Output the (X, Y) coordinate of the center of the cell containing the given text.  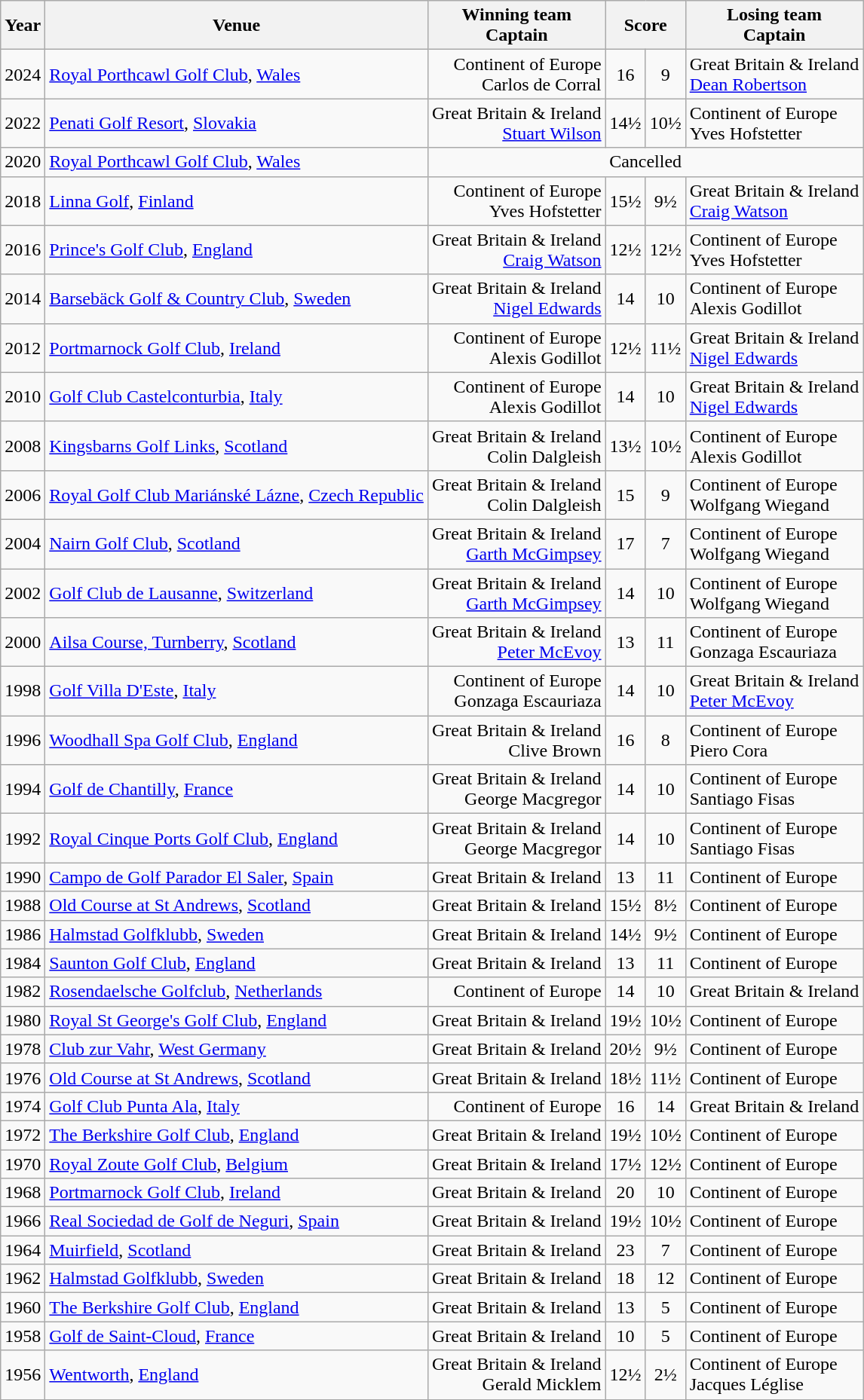
Venue (237, 26)
2020 (23, 162)
Barsebäck Golf & Country Club, Sweden (237, 298)
Great Britain & Ireland Clive Brown (516, 740)
Great Britain & Ireland Stuart Wilson (516, 124)
Score (645, 26)
2½ (665, 1374)
18½ (626, 1078)
1980 (23, 1020)
15 (626, 494)
Golf de Chantilly, France (237, 790)
Woodhall Spa Golf Club, England (237, 740)
1996 (23, 740)
Club zur Vahr, West Germany (237, 1049)
Muirfield, Scotland (237, 1250)
Year (23, 26)
Kingsbarns Golf Links, Scotland (237, 446)
1988 (23, 906)
2014 (23, 298)
Continent of Europe Piero Cora (774, 740)
2004 (23, 544)
Golf Club de Lausanne, Switzerland (237, 592)
1984 (23, 963)
1970 (23, 1164)
Golf de Saint-Cloud, France (237, 1336)
8½ (665, 906)
2010 (23, 396)
2002 (23, 592)
1974 (23, 1106)
1986 (23, 934)
1956 (23, 1374)
18 (626, 1279)
Real Sociedad de Golf de Neguri, Spain (237, 1221)
17 (626, 544)
Saunton Golf Club, England (237, 963)
Wentworth, England (237, 1374)
Losing team Captain (774, 26)
1998 (23, 692)
1966 (23, 1221)
1962 (23, 1279)
Royal Zoute Golf Club, Belgium (237, 1164)
Linna Golf, Finland (237, 200)
2018 (23, 200)
8 (665, 740)
1972 (23, 1135)
Royal Golf Club Mariánské Lázne, Czech Republic (237, 494)
Ailsa Course, Turnberry, Scotland (237, 642)
1992 (23, 838)
1976 (23, 1078)
1978 (23, 1049)
1958 (23, 1336)
17½ (626, 1164)
Campo de Golf Parador El Saler, Spain (237, 877)
2024 (23, 74)
2008 (23, 446)
Golf Club Punta Ala, Italy (237, 1106)
2000 (23, 642)
Golf Club Castelconturbia, Italy (237, 396)
Golf Villa D'Este, Italy (237, 692)
1994 (23, 790)
1964 (23, 1250)
Great Britain & Ireland Dean Robertson (774, 74)
Nairn Golf Club, Scotland (237, 544)
20½ (626, 1049)
Continent of Europe Carlos de Corral (516, 74)
1960 (23, 1307)
1982 (23, 992)
2022 (23, 124)
Great Britain & Ireland Gerald Micklem (516, 1374)
13½ (626, 446)
Penati Golf Resort, Slovakia (237, 124)
Winning team Captain (516, 26)
Continent of Europe Jacques Léglise (774, 1374)
Prince's Golf Club, England (237, 250)
2016 (23, 250)
Royal St George's Golf Club, England (237, 1020)
20 (626, 1193)
2006 (23, 494)
23 (626, 1250)
1990 (23, 877)
Royal Cinque Ports Golf Club, England (237, 838)
1968 (23, 1193)
12 (665, 1279)
Rosendaelsche Golfclub, Netherlands (237, 992)
2012 (23, 348)
Cancelled (645, 162)
